Scan for the cell matching the given text and deliver its (X, Y) coordinate at center. 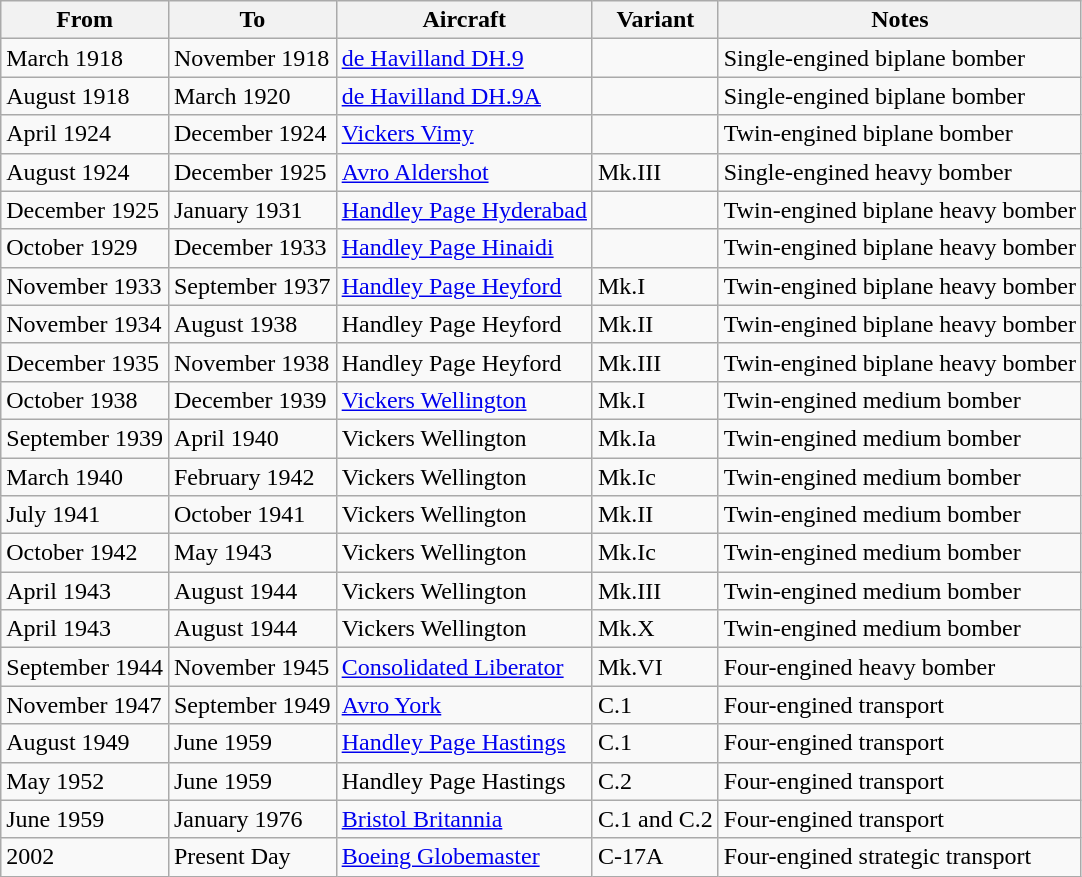
December 1935 (85, 362)
Bristol Britannia (464, 819)
September 1939 (85, 438)
May 1943 (252, 553)
February 1942 (252, 477)
April 1924 (85, 134)
Single-engined heavy bomber (900, 172)
November 1934 (85, 324)
Variant (655, 20)
September 1944 (85, 667)
Avro Aldershot (464, 172)
November 1933 (85, 286)
May 1952 (85, 781)
September 1937 (252, 286)
July 1941 (85, 515)
Handley Page Hyderabad (464, 210)
To (252, 20)
November 1918 (252, 58)
Boeing Globemaster (464, 857)
October 1942 (85, 553)
October 1929 (85, 248)
April 1940 (252, 438)
Present Day (252, 857)
Vickers Vimy (464, 134)
March 1918 (85, 58)
C.2 (655, 781)
de Havilland DH.9 (464, 58)
Mk.VI (655, 667)
October 1938 (85, 400)
October 1941 (252, 515)
December 1933 (252, 248)
Handley Page Hinaidi (464, 248)
Mk.Ia (655, 438)
Consolidated Liberator (464, 667)
December 1924 (252, 134)
March 1920 (252, 96)
Four-engined strategic transport (900, 857)
January 1976 (252, 819)
August 1938 (252, 324)
From (85, 20)
C-17A (655, 857)
August 1918 (85, 96)
August 1924 (85, 172)
November 1945 (252, 667)
September 1949 (252, 705)
Mk.X (655, 629)
2002 (85, 857)
December 1939 (252, 400)
November 1938 (252, 362)
Notes (900, 20)
de Havilland DH.9A (464, 96)
November 1947 (85, 705)
March 1940 (85, 477)
Four-engined heavy bomber (900, 667)
Avro York (464, 705)
Aircraft (464, 20)
Twin-engined biplane bomber (900, 134)
C.1 and C.2 (655, 819)
January 1931 (252, 210)
August 1949 (85, 743)
